Return [X, Y] of the center of cell containing provided text 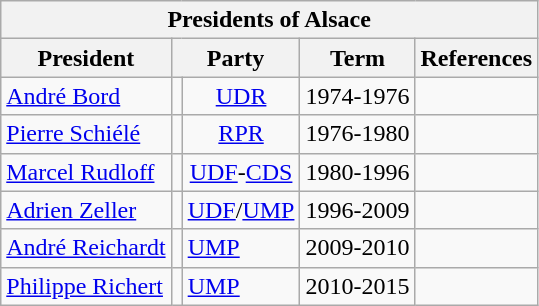
1976-1980 [358, 134]
2010-2015 [358, 286]
Term [358, 58]
Party [236, 58]
UDF-CDS [241, 172]
President [86, 58]
1996-2009 [358, 210]
References [476, 58]
1980-1996 [358, 172]
Pierre Schiélé [86, 134]
2009-2010 [358, 248]
Adrien Zeller [86, 210]
UDF/UMP [241, 210]
Philippe Richert [86, 286]
André Bord [86, 96]
UDR [241, 96]
RPR [241, 134]
1974-1976 [358, 96]
André Reichardt [86, 248]
Presidents of Alsace [270, 20]
Marcel Rudloff [86, 172]
